Return the [X, Y] coordinate for the center point of the cell that contains the specified text.  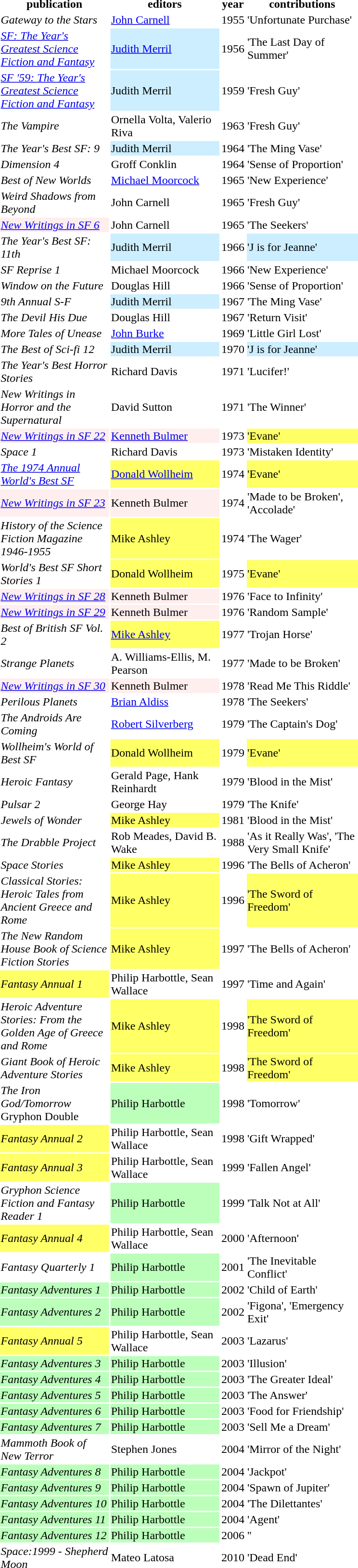
Best of British SF Vol. 2 [54, 635]
Fantasy Adventures 11 [54, 1519]
1959 [233, 91]
Fantasy Adventures 10 [54, 1503]
Rob Meades, David B. Wake [165, 843]
'As it Really Was', 'The Very Small Knife' [302, 843]
'The Wager' [302, 538]
Fantasy Annual 4 [54, 1239]
Gerald Page, Hank Reinhardt [165, 782]
New Writings in SF 23 [54, 503]
Brian Aldiss [165, 702]
'Tomorrow' [302, 1103]
Space Stories [54, 865]
'Jackpot' [302, 1472]
Dimension 4 [54, 164]
SF: The Year's Greatest Science Fiction and Fantasy [54, 49]
Jewels of Wonder [54, 820]
'The Answer' [302, 1395]
George Hay [165, 804]
Heroic Adventure Stories: From the Golden Age of Greece and Rome [54, 1026]
History of the Science Fiction Magazine 1946-1955 [54, 538]
'The Greater Ideal' [302, 1379]
The Devil His Due [54, 317]
'Made to be Broken' [302, 664]
2000 [233, 1239]
'Little Girl Lost' [302, 333]
Gryphon Science Fiction and Fantasy Reader 1 [54, 1203]
The Androids Are Coming [54, 724]
'Unfortunate Purchase' [302, 20]
New Writings in SF 22 [54, 436]
'Figona', 'Emergency Exit' [302, 1312]
Ornella Volta, Valerio Riva [165, 126]
Best of New Worlds [54, 180]
Fantasy Adventures 5 [54, 1395]
Fantasy Quarterly 1 [54, 1267]
The Year's Best SF: 11th [54, 248]
Fantasy Adventures 1 [54, 1290]
Fantasy Adventures 12 [54, 1535]
Fantasy Annual 5 [54, 1341]
1981 [233, 820]
'Trojan Horse' [302, 635]
Fantasy Adventures 3 [54, 1363]
New Writings in SF 28 [54, 596]
1975 [233, 574]
Heroic Fantasy [54, 782]
Fantasy Annual 2 [54, 1138]
The Vampire [54, 126]
World's Best SF Short Stories 1 [54, 574]
A. Williams-Ellis, M. Pearson [165, 664]
New Writings in SF 30 [54, 686]
'Mirror of the Night' [302, 1450]
The Best of Sci-fi 12 [54, 349]
'Time and Again' [302, 984]
Fantasy Adventures 6 [54, 1411]
Fantasy Adventures 9 [54, 1488]
The 1974 Annual World's Best SF [54, 474]
Robert Silverberg [165, 724]
'Lucifer!' [302, 372]
SF Reprise 1 [54, 270]
'Face to Infinity' [302, 596]
Window on the Future [54, 286]
Fantasy Annual 1 [54, 984]
'The Last Day of Summer' [302, 49]
'Fallen Angel' [302, 1167]
'The Captain's Dog' [302, 724]
'' [302, 1535]
Classical Stories: Heroic Tales from Ancient Greece and Rome [54, 901]
1969 [233, 333]
'Spawn of Jupiter' [302, 1488]
'Talk Not at All' [302, 1203]
The Year's Best Horror Stories [54, 372]
'Mistaken Identity' [302, 452]
'Random Sample' [302, 612]
New Writings in Horror and the Supernatural [54, 407]
New Writings in SF 29 [54, 612]
1970 [233, 349]
'The Winner' [302, 407]
John Burke [165, 333]
'The Knife' [302, 804]
The Drabble Project [54, 843]
The Iron God/Tomorrow Gryphon Double [54, 1103]
2006 [233, 1535]
1963 [233, 126]
'Gift Wrapped' [302, 1138]
'The Inevitable Conflict' [302, 1267]
'Afternoon' [302, 1239]
Perilous Planets [54, 702]
The Year's Best SF: 9 [54, 148]
9th Annual S-F [54, 301]
David Sutton [165, 407]
2001 [233, 1267]
Fantasy Annual 3 [54, 1167]
Stephen Jones [165, 1450]
'Agent' [302, 1519]
'Lazarus' [302, 1341]
'Sell Me a Dream' [302, 1427]
Space 1 [54, 452]
'Read Me This Riddle' [302, 686]
Wollheim's World of Best SF [54, 753]
Strange Planets [54, 664]
New Writings in SF 6 [54, 225]
'Food for Friendship' [302, 1411]
Fantasy Adventures 2 [54, 1312]
Pulsar 2 [54, 804]
1955 [233, 20]
The New Random House Book of Science Fiction Stories [54, 949]
SF '59: The Year's Greatest Science Fiction and Fantasy [54, 91]
Gateway to the Stars [54, 20]
Mammoth Book of New Terror [54, 1450]
Fantasy Adventures 7 [54, 1427]
Groff Conklin [165, 164]
1988 [233, 843]
1956 [233, 49]
More Tales of Unease [54, 333]
'Child of Earth' [302, 1290]
Fantasy Adventures 4 [54, 1379]
'The Dilettantes' [302, 1503]
Weird Shadows from Beyond [54, 202]
Fantasy Adventures 8 [54, 1472]
Giant Book of Heroic Adventure Stories [54, 1068]
'Illusion' [302, 1363]
'Made to be Broken', 'Accolade' [302, 503]
'Return Visit' [302, 317]
